Capture the cell that displays the provided text and extract its (X, Y) central coordinate. 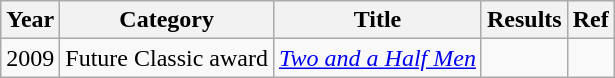
Future Classic award (167, 58)
Category (167, 20)
Title (377, 20)
Ref (590, 20)
2009 (30, 58)
Two and a Half Men (377, 58)
Results (524, 20)
Year (30, 20)
